Scan for the cell matching the given text and deliver its (x, y) coordinate at center. 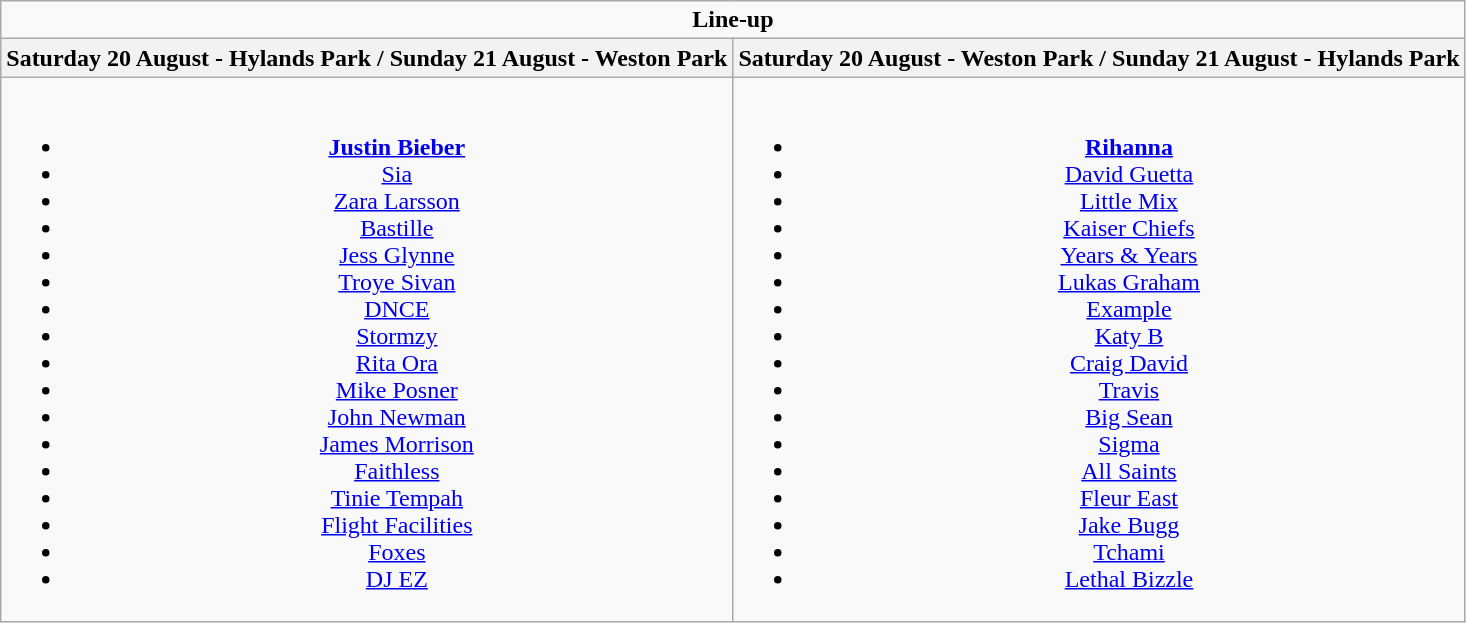
Line-up (733, 20)
Saturday 20 August - Weston Park / Sunday 21 August - Hylands Park (1099, 58)
Saturday 20 August - Hylands Park / Sunday 21 August - Weston Park (367, 58)
